Extract the [x, y] coordinate from the center of the cell holding the provided text.  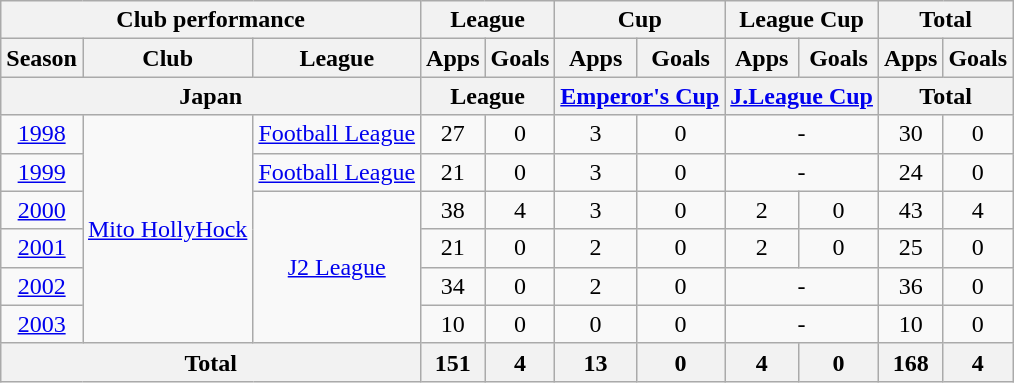
League Cup [802, 20]
36 [910, 286]
Emperor's Cup [640, 96]
24 [910, 172]
J.League Cup [802, 96]
2001 [42, 248]
1998 [42, 134]
30 [910, 134]
1999 [42, 172]
43 [910, 210]
151 [453, 362]
Mito HollyHock [167, 229]
Club [167, 58]
2000 [42, 210]
J2 League [337, 267]
2002 [42, 286]
Japan [211, 96]
168 [910, 362]
25 [910, 248]
Cup [640, 20]
Club performance [211, 20]
13 [596, 362]
38 [453, 210]
Season [42, 58]
2003 [42, 324]
27 [453, 134]
34 [453, 286]
